Identify which cell holds the provided text, then report its (x, y) central coordinate. 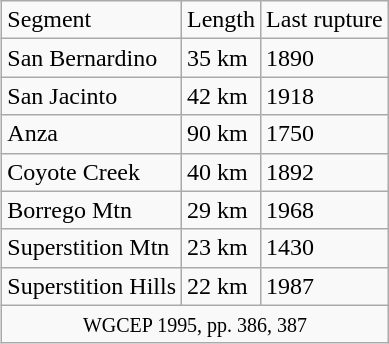
1918 (325, 96)
Last rupture (325, 20)
Length (222, 20)
1890 (325, 58)
San Bernardino (92, 58)
42 km (222, 96)
90 km (222, 134)
22 km (222, 286)
23 km (222, 248)
Superstition Hills (92, 286)
35 km (222, 58)
1750 (325, 134)
29 km (222, 210)
WGCEP 1995, pp. 386, 387 (195, 324)
Superstition Mtn (92, 248)
Anza (92, 134)
1430 (325, 248)
40 km (222, 172)
Coyote Creek (92, 172)
San Jacinto (92, 96)
1892 (325, 172)
Segment (92, 20)
Borrego Mtn (92, 210)
1987 (325, 286)
1968 (325, 210)
